Scan for the cell matching the given text and deliver its (X, Y) coordinate at center. 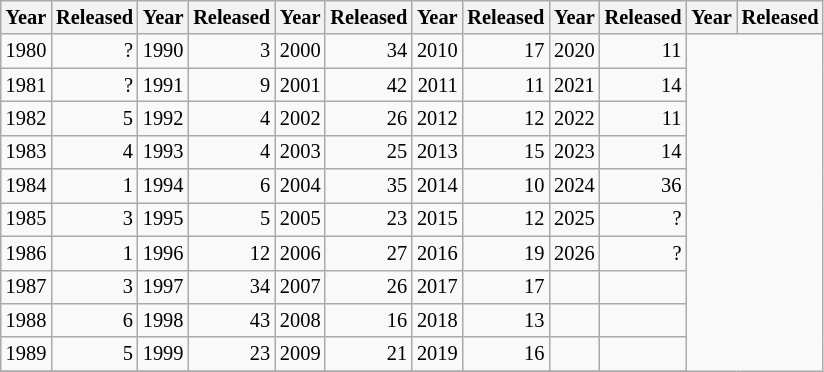
1980 (26, 51)
1995 (163, 219)
2017 (437, 287)
2002 (300, 118)
2009 (300, 354)
42 (368, 85)
1989 (26, 354)
43 (232, 320)
2011 (437, 85)
2024 (574, 186)
2006 (300, 253)
1993 (163, 152)
1981 (26, 85)
1987 (26, 287)
2005 (300, 219)
1985 (26, 219)
1997 (163, 287)
35 (368, 186)
2008 (300, 320)
2016 (437, 253)
27 (368, 253)
2014 (437, 186)
2001 (300, 85)
1999 (163, 354)
1992 (163, 118)
2004 (300, 186)
13 (506, 320)
2010 (437, 51)
2018 (437, 320)
2007 (300, 287)
36 (644, 186)
2013 (437, 152)
2020 (574, 51)
2015 (437, 219)
1982 (26, 118)
2021 (574, 85)
2023 (574, 152)
25 (368, 152)
19 (506, 253)
1990 (163, 51)
2000 (300, 51)
1996 (163, 253)
2012 (437, 118)
1994 (163, 186)
2003 (300, 152)
2019 (437, 354)
1986 (26, 253)
15 (506, 152)
1983 (26, 152)
1988 (26, 320)
1984 (26, 186)
1998 (163, 320)
10 (506, 186)
21 (368, 354)
1991 (163, 85)
2022 (574, 118)
2025 (574, 219)
9 (232, 85)
2026 (574, 253)
